Scan for the cell matching the given text and deliver its (X, Y) coordinate at center. 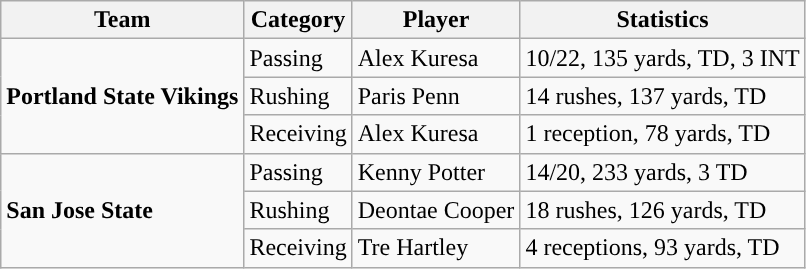
Paris Penn (436, 96)
Deontae Cooper (436, 210)
14 rushes, 137 yards, TD (662, 96)
4 receptions, 93 yards, TD (662, 248)
1 reception, 78 yards, TD (662, 134)
Team (122, 20)
Portland State Vikings (122, 96)
Category (298, 20)
Tre Hartley (436, 248)
Statistics (662, 20)
Player (436, 20)
14/20, 233 yards, 3 TD (662, 172)
San Jose State (122, 210)
18 rushes, 126 yards, TD (662, 210)
Kenny Potter (436, 172)
10/22, 135 yards, TD, 3 INT (662, 58)
